Determine the (X, Y) coordinate at the center of the cell enclosing the given text.  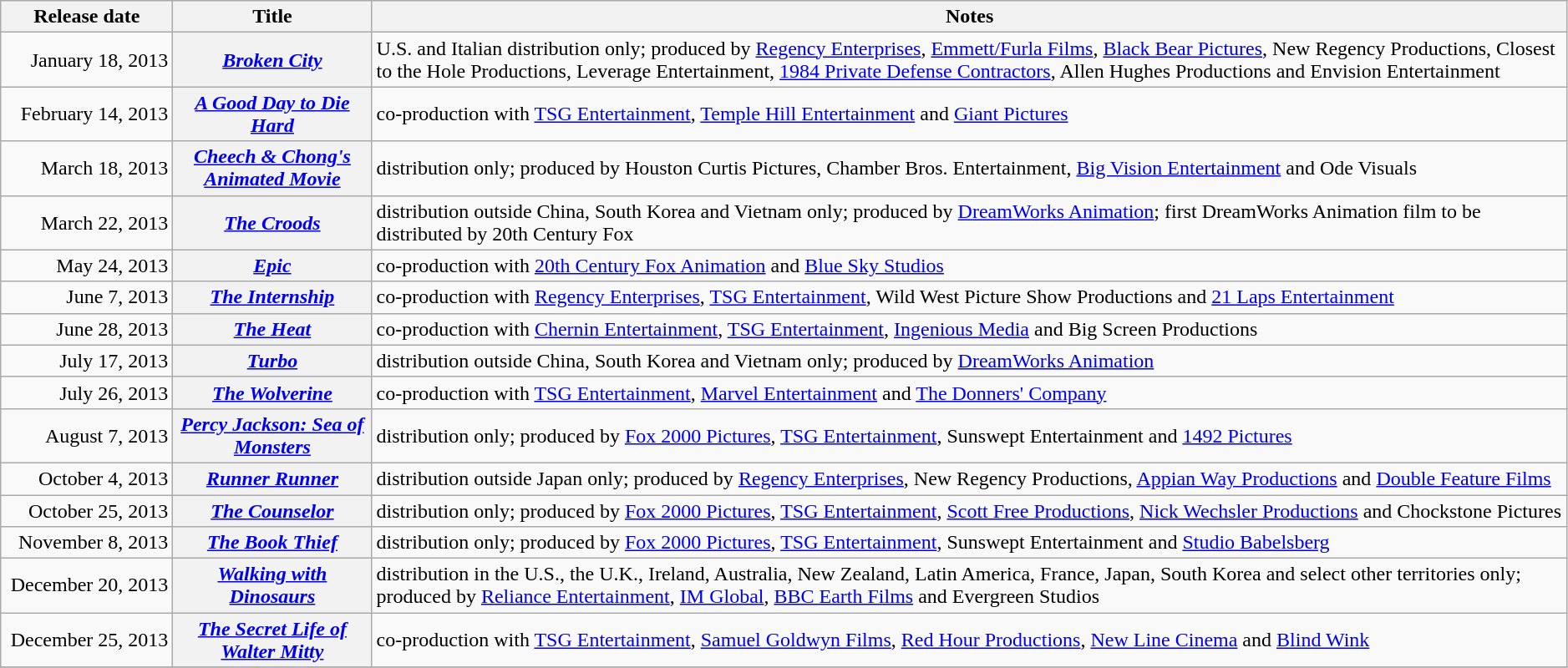
Walking with Dinosaurs (272, 586)
July 26, 2013 (87, 392)
Broken City (272, 60)
October 4, 2013 (87, 478)
May 24, 2013 (87, 266)
The Secret Life of Walter Mitty (272, 640)
The Wolverine (272, 392)
June 28, 2013 (87, 329)
March 18, 2013 (87, 169)
July 17, 2013 (87, 361)
Percy Jackson: Sea of Monsters (272, 436)
November 8, 2013 (87, 543)
October 25, 2013 (87, 510)
co-production with TSG Entertainment, Temple Hill Entertainment and Giant Pictures (969, 114)
A Good Day to Die Hard (272, 114)
co-production with TSG Entertainment, Samuel Goldwyn Films, Red Hour Productions, New Line Cinema and Blind Wink (969, 640)
August 7, 2013 (87, 436)
June 7, 2013 (87, 297)
distribution outside Japan only; produced by Regency Enterprises, New Regency Productions, Appian Way Productions and Double Feature Films (969, 478)
March 22, 2013 (87, 222)
distribution only; produced by Fox 2000 Pictures, TSG Entertainment, Sunswept Entertainment and Studio Babelsberg (969, 543)
The Book Thief (272, 543)
December 25, 2013 (87, 640)
The Croods (272, 222)
distribution only; produced by Fox 2000 Pictures, TSG Entertainment, Sunswept Entertainment and 1492 Pictures (969, 436)
distribution only; produced by Houston Curtis Pictures, Chamber Bros. Entertainment, Big Vision Entertainment and Ode Visuals (969, 169)
co-production with Chernin Entertainment, TSG Entertainment, Ingenious Media and Big Screen Productions (969, 329)
Title (272, 17)
Release date (87, 17)
December 20, 2013 (87, 586)
co-production with 20th Century Fox Animation and Blue Sky Studios (969, 266)
Notes (969, 17)
distribution only; produced by Fox 2000 Pictures, TSG Entertainment, Scott Free Productions, Nick Wechsler Productions and Chockstone Pictures (969, 510)
The Counselor (272, 510)
co-production with Regency Enterprises, TSG Entertainment, Wild West Picture Show Productions and 21 Laps Entertainment (969, 297)
Turbo (272, 361)
Cheech & Chong's Animated Movie (272, 169)
Runner Runner (272, 478)
February 14, 2013 (87, 114)
January 18, 2013 (87, 60)
Epic (272, 266)
co-production with TSG Entertainment, Marvel Entertainment and The Donners' Company (969, 392)
distribution outside China, South Korea and Vietnam only; produced by DreamWorks Animation (969, 361)
The Internship (272, 297)
The Heat (272, 329)
